Scan for the cell matching the given text and deliver its (X, Y) coordinate at center. 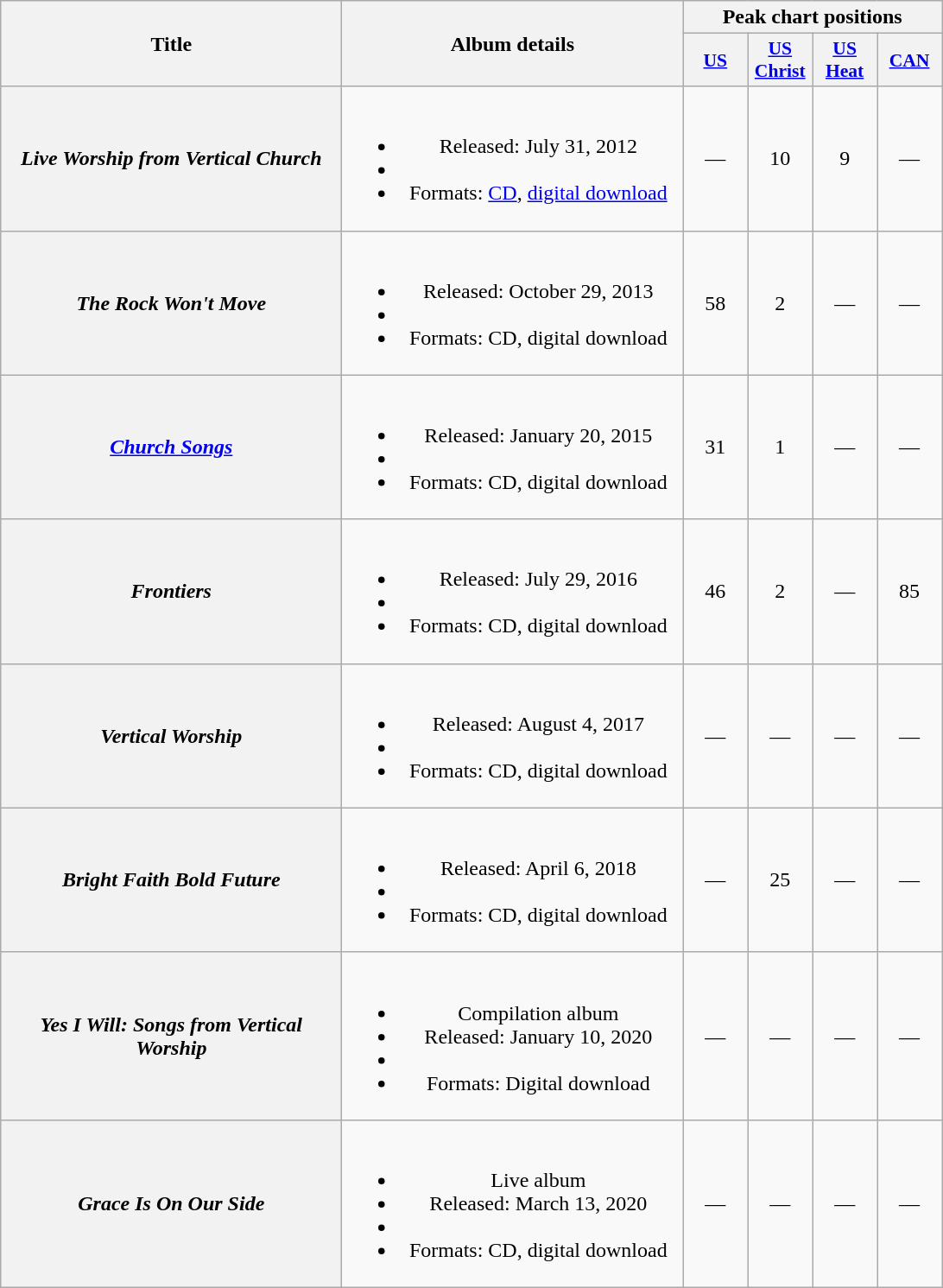
Released: April 6, 2018Formats: CD, digital download (513, 879)
CAN (910, 60)
The Rock Won't Move (171, 302)
Released: October 29, 2013Formats: CD, digital download (513, 302)
Church Songs (171, 447)
Released: July 29, 2016Formats: CD, digital download (513, 591)
US (715, 60)
58 (715, 302)
Released: August 4, 2017Formats: CD, digital download (513, 736)
Released: January 20, 2015Formats: CD, digital download (513, 447)
9 (845, 159)
Vertical Worship (171, 736)
25 (781, 879)
Live albumReleased: March 13, 2020Formats: CD, digital download (513, 1203)
10 (781, 159)
31 (715, 447)
USHeat (845, 60)
USChrist (781, 60)
Frontiers (171, 591)
Bright Faith Bold Future (171, 879)
Released: July 31, 2012Formats: CD, digital download (513, 159)
1 (781, 447)
Compilation albumReleased: January 10, 2020Formats: Digital download (513, 1036)
46 (715, 591)
Live Worship from Vertical Church (171, 159)
Album details (513, 43)
Peak chart positions (813, 17)
Grace Is On Our Side (171, 1203)
85 (910, 591)
Title (171, 43)
Yes I Will: Songs from Vertical Worship (171, 1036)
